Output the [X, Y] coordinate of the center of the cell containing the given text.  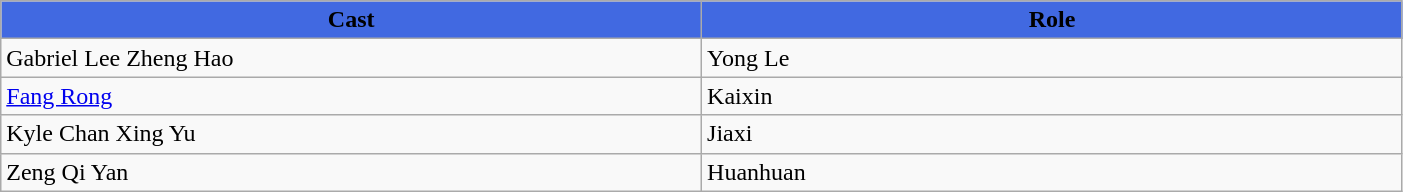
Huanhuan [1052, 172]
Cast [352, 20]
Zeng Qi Yan [352, 172]
Role [1052, 20]
Kyle Chan Xing Yu [352, 134]
Fang Rong [352, 96]
Yong Le [1052, 58]
Jiaxi [1052, 134]
Gabriel Lee Zheng Hao [352, 58]
Kaixin [1052, 96]
